Return the [x, y] coordinate for the center point of the cell that contains the specified text.  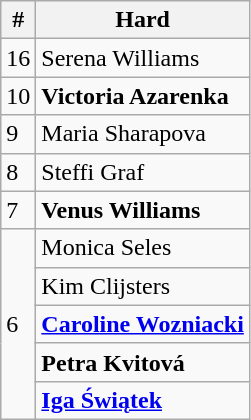
Maria Sharapova [143, 134]
Petra Kvitová [143, 362]
Iga Świątek [143, 400]
# [18, 20]
9 [18, 134]
Hard [143, 20]
6 [18, 324]
Kim Clijsters [143, 286]
Victoria Azarenka [143, 96]
Serena Williams [143, 58]
10 [18, 96]
16 [18, 58]
Venus Williams [143, 210]
Steffi Graf [143, 172]
Monica Seles [143, 248]
8 [18, 172]
7 [18, 210]
Caroline Wozniacki [143, 324]
